Determine the [X, Y] coordinate at the center of the cell enclosing the given text.  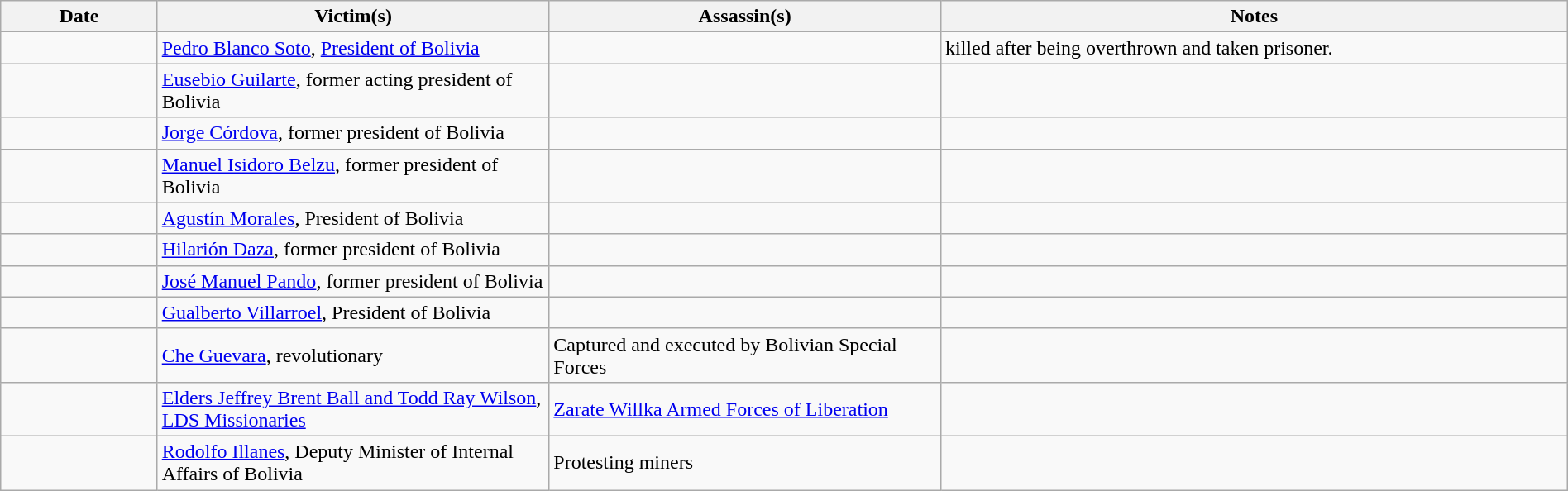
Hilarión Daza, former president of Bolivia [353, 250]
Jorge Córdova, former president of Bolivia [353, 133]
Manuel Isidoro Belzu, former president of Bolivia [353, 175]
Agustín Morales, President of Bolivia [353, 218]
Date [79, 17]
Captured and executed by Bolivian Special Forces [745, 355]
Protesting miners [745, 463]
Assassin(s) [745, 17]
Gualberto Villarroel, President of Bolivia [353, 312]
Elders Jeffrey Brent Ball and Todd Ray Wilson, LDS Missionaries [353, 408]
Pedro Blanco Soto, President of Bolivia [353, 48]
José Manuel Pando, former president of Bolivia [353, 281]
Eusebio Guilarte, former acting president of Bolivia [353, 91]
Victim(s) [353, 17]
Che Guevara, revolutionary [353, 355]
Zarate Willka Armed Forces of Liberation [745, 408]
Notes [1254, 17]
Rodolfo Illanes, Deputy Minister of Internal Affairs of Bolivia [353, 463]
killed after being overthrown and taken prisoner. [1254, 48]
